Return (x, y) of the center of cell containing provided text 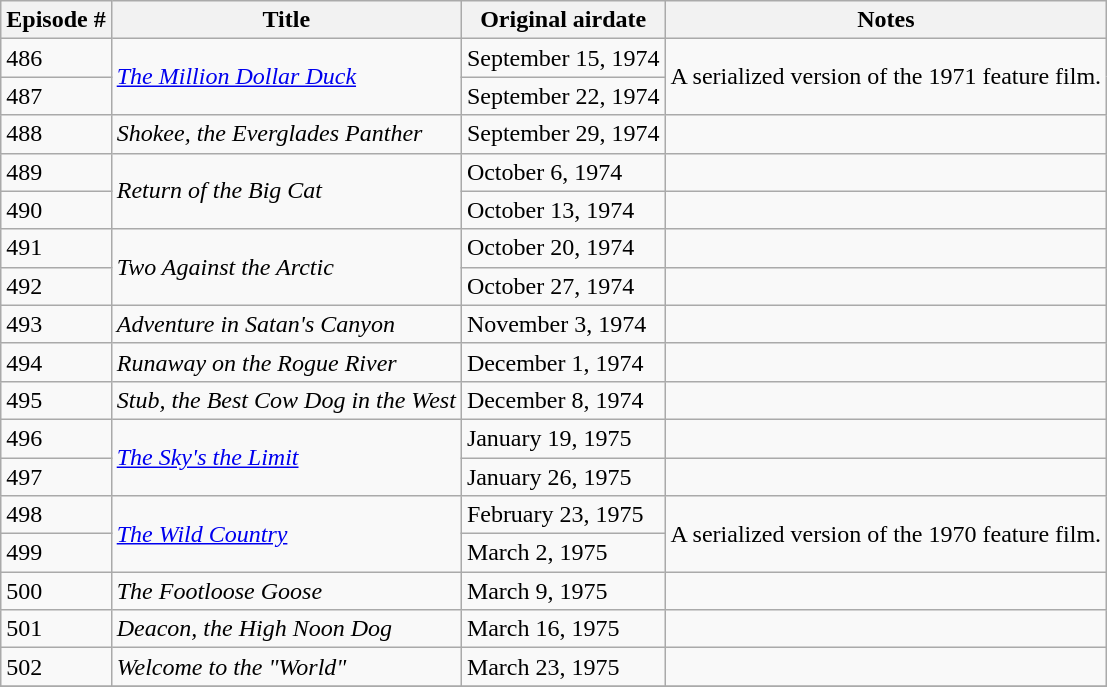
497 (56, 477)
488 (56, 134)
492 (56, 286)
499 (56, 553)
March 16, 1975 (563, 629)
501 (56, 629)
496 (56, 438)
490 (56, 210)
The Footloose Goose (286, 591)
October 27, 1974 (563, 286)
December 8, 1974 (563, 400)
494 (56, 362)
September 29, 1974 (563, 134)
Episode # (56, 20)
A serialized version of the 1971 feature film. (886, 77)
502 (56, 667)
The Million Dollar Duck (286, 77)
Welcome to the "World" (286, 667)
Title (286, 20)
Return of the Big Cat (286, 191)
489 (56, 172)
495 (56, 400)
September 15, 1974 (563, 58)
November 3, 1974 (563, 324)
487 (56, 96)
October 6, 1974 (563, 172)
October 20, 1974 (563, 248)
March 9, 1975 (563, 591)
Original airdate (563, 20)
Two Against the Arctic (286, 267)
The Wild Country (286, 534)
January 26, 1975 (563, 477)
Runaway on the Rogue River (286, 362)
September 22, 1974 (563, 96)
Deacon, the High Noon Dog (286, 629)
A serialized version of the 1970 feature film. (886, 534)
Notes (886, 20)
Adventure in Satan's Canyon (286, 324)
The Sky's the Limit (286, 457)
February 23, 1975 (563, 515)
March 2, 1975 (563, 553)
December 1, 1974 (563, 362)
486 (56, 58)
493 (56, 324)
March 23, 1975 (563, 667)
498 (56, 515)
Shokee, the Everglades Panther (286, 134)
January 19, 1975 (563, 438)
500 (56, 591)
October 13, 1974 (563, 210)
Stub, the Best Cow Dog in the West (286, 400)
491 (56, 248)
